Search for the cell housing the specified text and yield its [x, y] center coordinate. 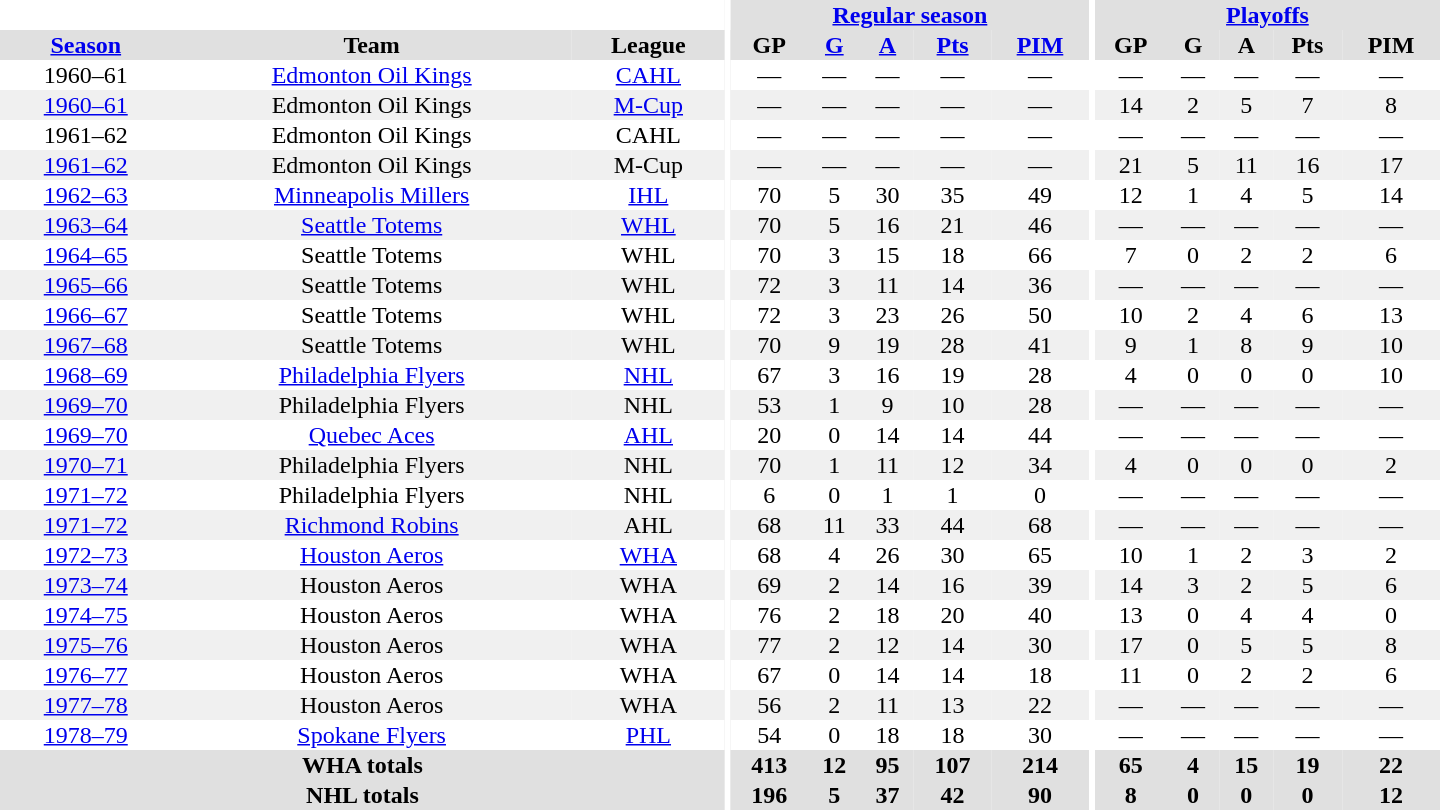
1978–79 [86, 735]
1965–66 [86, 285]
107 [952, 765]
76 [770, 615]
90 [1040, 795]
413 [770, 765]
1962–63 [86, 195]
1973–74 [86, 585]
Minneapolis Millers [372, 195]
40 [1040, 615]
46 [1040, 225]
66 [1040, 255]
1967–68 [86, 345]
41 [1040, 345]
69 [770, 585]
196 [770, 795]
36 [1040, 285]
34 [1040, 465]
214 [1040, 765]
35 [952, 195]
IHL [648, 195]
50 [1040, 315]
23 [888, 315]
Regular season [910, 15]
1972–73 [86, 555]
Season [86, 45]
Quebec Aces [372, 435]
PHL [648, 735]
1964–65 [86, 255]
39 [1040, 585]
49 [1040, 195]
56 [770, 705]
37 [888, 795]
WHA totals [362, 765]
1963–64 [86, 225]
54 [770, 735]
1970–71 [86, 465]
Team [372, 45]
NHL totals [362, 795]
33 [888, 525]
Spokane Flyers [372, 735]
1976–77 [86, 675]
Playoffs [1268, 15]
1974–75 [86, 615]
42 [952, 795]
1966–67 [86, 315]
League [648, 45]
1968–69 [86, 375]
Richmond Robins [372, 525]
77 [770, 645]
1975–76 [86, 645]
1977–78 [86, 705]
53 [770, 405]
95 [888, 765]
